Determine the (x, y) coordinate at the center of the cell enclosing the given text.  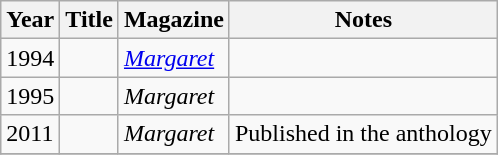
Title (90, 20)
Year (30, 20)
Published in the anthology (363, 134)
2011 (30, 134)
1995 (30, 96)
Magazine (174, 20)
Notes (363, 20)
1994 (30, 58)
